Pinpoint the cell where the given text exists, returning its [x, y] midpoint coordinate. 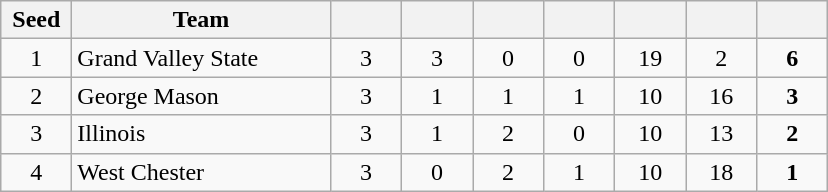
Grand Valley State [202, 58]
Seed [36, 20]
16 [722, 96]
4 [36, 172]
Illinois [202, 134]
Team [202, 20]
19 [650, 58]
West Chester [202, 172]
George Mason [202, 96]
18 [722, 172]
13 [722, 134]
6 [792, 58]
